Detect which cell encompasses the target text, then output its (X, Y) center coordinate. 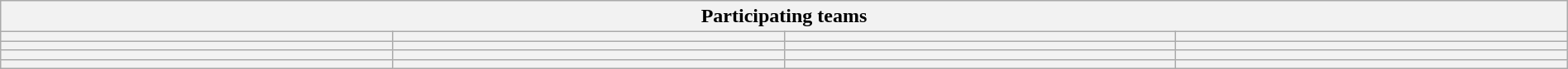
Participating teams (784, 16)
